Return the [x, y] coordinate for the center point of the cell that contains the specified text.  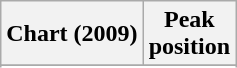
Peakposition [189, 34]
Chart (2009) [72, 34]
